From the cell containing the given text, extract its center point as (x, y) coordinate. 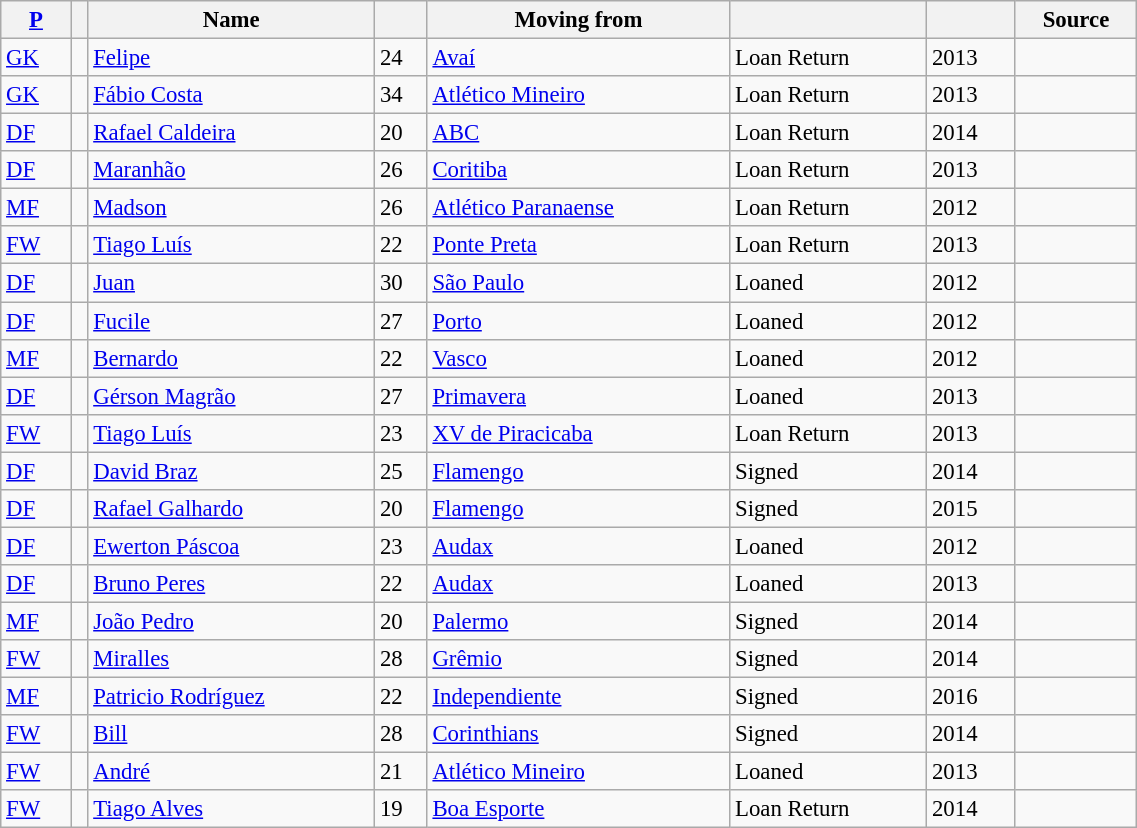
30 (402, 283)
Primavera (578, 396)
24 (402, 58)
Moving from (578, 20)
Atlético Paranaense (578, 208)
Rafael Caldeira (232, 133)
2015 (971, 509)
Palermo (578, 621)
São Paulo (578, 283)
Rafael Galhardo (232, 509)
André (232, 772)
34 (402, 95)
Bruno Peres (232, 584)
Source (1076, 20)
Boa Esporte (578, 809)
Tiago Alves (232, 809)
Fucile (232, 321)
Madson (232, 208)
XV de Piracicaba (578, 433)
Ewerton Páscoa (232, 546)
Felipe (232, 58)
Avaí (578, 58)
Juan (232, 283)
João Pedro (232, 621)
Vasco (578, 358)
David Braz (232, 471)
21 (402, 772)
ABC (578, 133)
Grêmio (578, 659)
Name (232, 20)
Fábio Costa (232, 95)
Corinthians (578, 734)
Gérson Magrão (232, 396)
2016 (971, 697)
Coritiba (578, 170)
Patricio Rodríguez (232, 697)
Bernardo (232, 358)
25 (402, 471)
Independiente (578, 697)
Miralles (232, 659)
19 (402, 809)
Maranhão (232, 170)
Bill (232, 734)
Porto (578, 321)
Ponte Preta (578, 245)
P (36, 20)
